Pinpoint the cell where the given text exists, returning its [X, Y] midpoint coordinate. 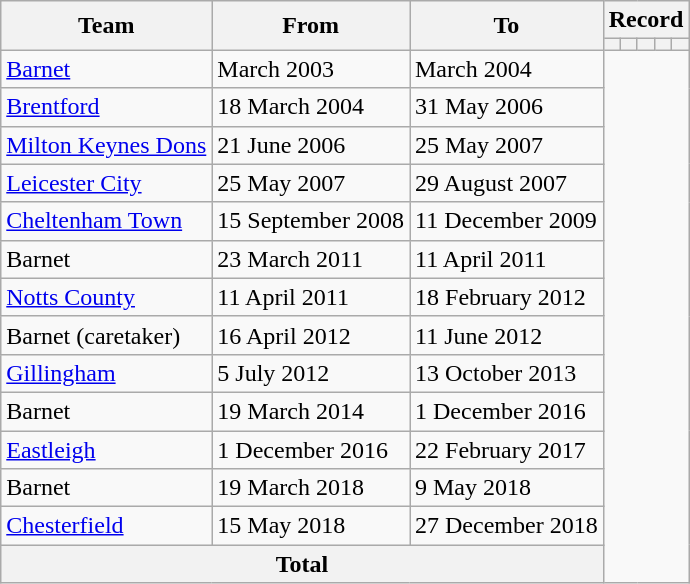
19 March 2018 [311, 488]
11 June 2012 [507, 335]
Record [646, 20]
5 July 2012 [311, 373]
22 February 2017 [507, 449]
18 March 2004 [311, 107]
Barnet (caretaker) [106, 335]
Team [106, 26]
Total [302, 564]
15 May 2018 [311, 526]
15 September 2008 [311, 221]
Chesterfield [106, 526]
21 June 2006 [311, 145]
9 May 2018 [507, 488]
Gillingham [106, 373]
Brentford [106, 107]
29 August 2007 [507, 183]
To [507, 26]
11 December 2009 [507, 221]
March 2003 [311, 69]
31 May 2006 [507, 107]
Cheltenham Town [106, 221]
16 April 2012 [311, 335]
19 March 2014 [311, 411]
13 October 2013 [507, 373]
Leicester City [106, 183]
From [311, 26]
27 December 2018 [507, 526]
Notts County [106, 297]
March 2004 [507, 69]
18 February 2012 [507, 297]
Milton Keynes Dons [106, 145]
Eastleigh [106, 449]
23 March 2011 [311, 259]
